Output the (x, y) coordinate of the center of the cell containing the given text.  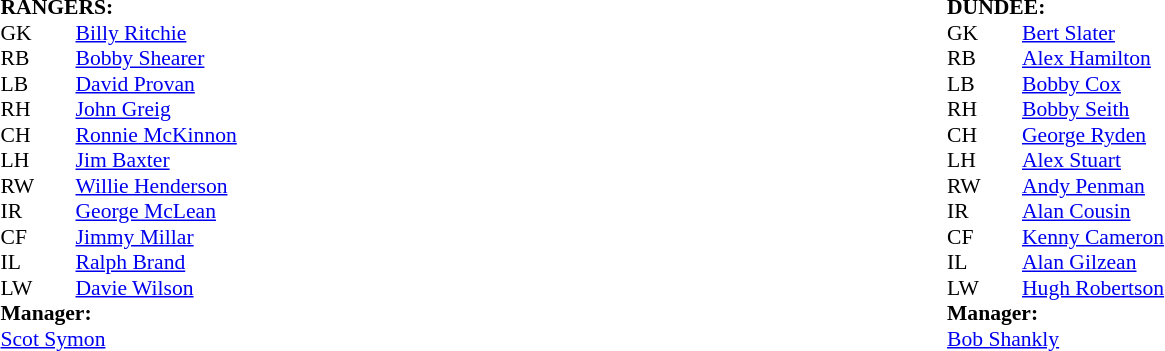
Ralph Brand (156, 263)
Andy Penman (1093, 186)
Alan Gilzean (1093, 263)
Kenny Cameron (1093, 237)
Jim Baxter (156, 161)
Jimmy Millar (156, 237)
George McLean (156, 211)
George Ryden (1093, 135)
Willie Henderson (156, 186)
Bobby Cox (1093, 84)
Billy Ritchie (156, 33)
Hugh Robertson (1093, 288)
Alex Stuart (1093, 161)
Davie Wilson (156, 288)
Ronnie McKinnon (156, 135)
Bert Slater (1093, 33)
Bobby Seith (1093, 109)
John Greig (156, 109)
Alan Cousin (1093, 211)
Alex Hamilton (1093, 59)
David Provan (156, 84)
Bobby Shearer (156, 59)
